Return (X, Y) of the center of cell containing provided text 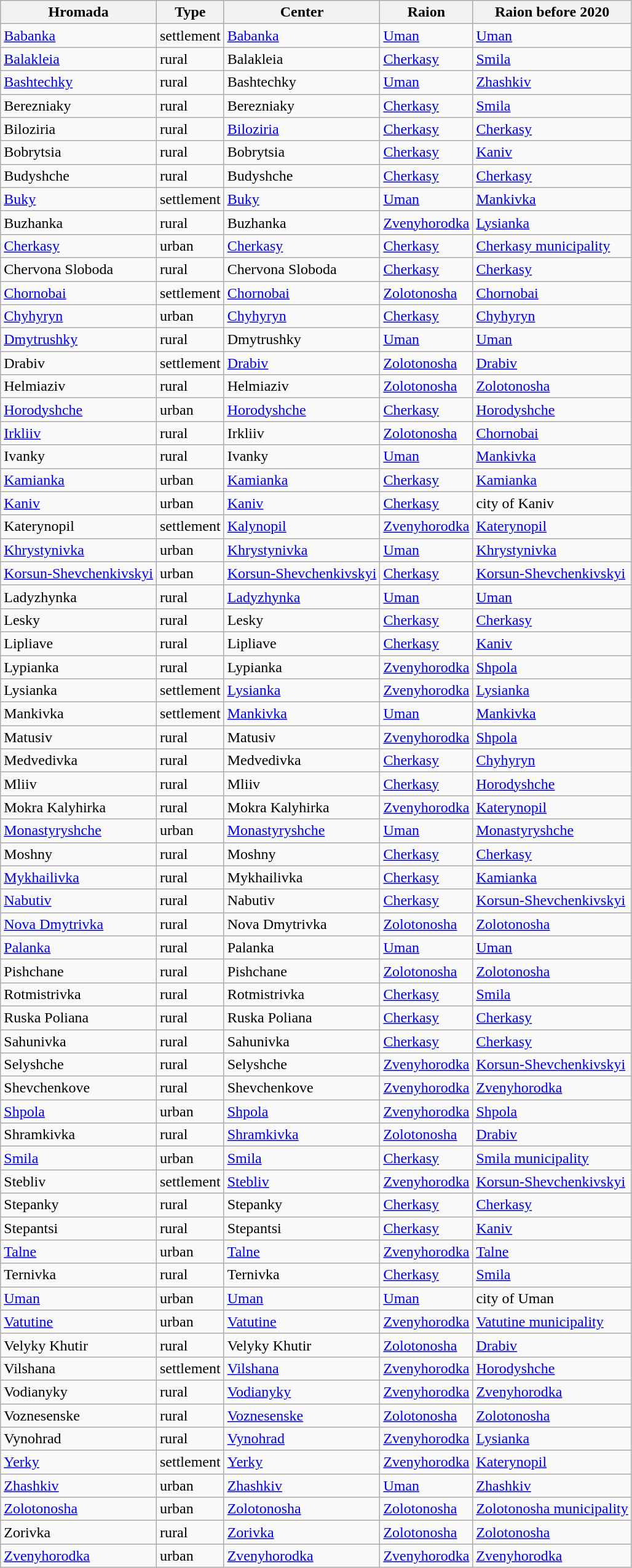
city of Kaniv (552, 503)
Type (190, 12)
city of Uman (552, 1298)
Vatutine municipality (552, 1322)
Cherkasy municipality (552, 246)
Kalynopil (302, 527)
Center (302, 12)
Zolotonosha municipality (552, 1509)
Smila municipality (552, 1158)
Raion before 2020 (552, 12)
Hromada (79, 12)
Raion (427, 12)
